From the cell containing the given text, extract its center point as (X, Y) coordinate. 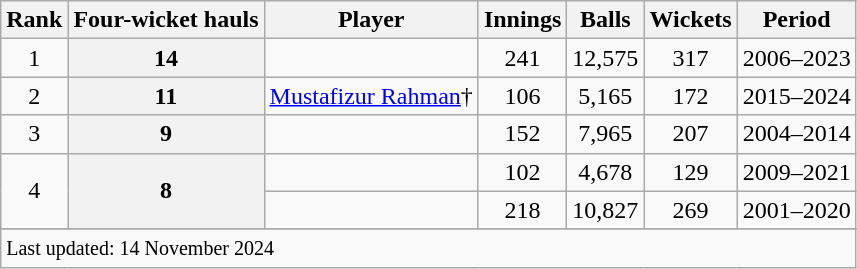
269 (690, 210)
2001–2020 (796, 210)
317 (690, 58)
4 (34, 191)
129 (690, 172)
Rank (34, 20)
1 (34, 58)
207 (690, 134)
172 (690, 96)
14 (166, 58)
10,827 (606, 210)
2015–2024 (796, 96)
102 (522, 172)
3 (34, 134)
12,575 (606, 58)
7,965 (606, 134)
2009–2021 (796, 172)
2006–2023 (796, 58)
218 (522, 210)
8 (166, 191)
Four-wicket hauls (166, 20)
2004–2014 (796, 134)
2 (34, 96)
5,165 (606, 96)
Mustafizur Rahman† (371, 96)
9 (166, 134)
241 (522, 58)
Period (796, 20)
11 (166, 96)
Last updated: 14 November 2024 (428, 248)
Player (371, 20)
4,678 (606, 172)
Innings (522, 20)
Balls (606, 20)
106 (522, 96)
Wickets (690, 20)
152 (522, 134)
